Search for the cell housing the specified text and yield its [X, Y] center coordinate. 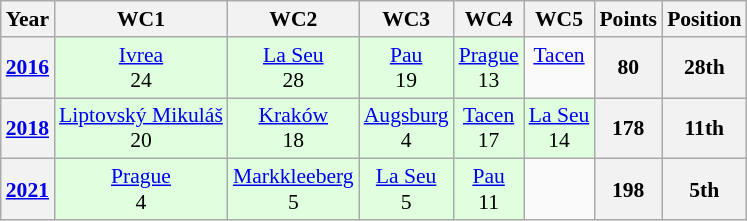
Markkleeberg5 [294, 190]
198 [628, 190]
WC3 [406, 19]
Position [704, 19]
Augsburg 4 [406, 128]
178 [628, 128]
La Seu 14 [560, 128]
Prague 13 [489, 68]
2021 [28, 190]
WC4 [489, 19]
2016 [28, 68]
La Seu 28 [294, 68]
Pau 11 [489, 190]
WC5 [560, 19]
Liptovský Mikuláš 20 [141, 128]
Points [628, 19]
11th [704, 128]
WC1 [141, 19]
Tacen [560, 68]
La Seu 5 [406, 190]
5th [704, 190]
Tacen 17 [489, 128]
80 [628, 68]
Year [28, 19]
Prague 4 [141, 190]
WC2 [294, 19]
Ivrea 24 [141, 68]
28th [704, 68]
2018 [28, 128]
Kraków 18 [294, 128]
Pau 19 [406, 68]
